Provide the [X, Y] coordinate of the cell's center where the given text is located.  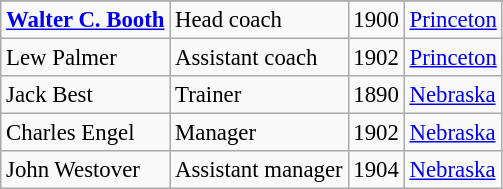
Head coach [259, 20]
Lew Palmer [86, 58]
1904 [376, 170]
John Westover [86, 170]
Charles Engel [86, 133]
1890 [376, 95]
Assistant coach [259, 58]
Jack Best [86, 95]
Walter C. Booth [86, 20]
Manager [259, 133]
Assistant manager [259, 170]
1900 [376, 20]
Trainer [259, 95]
